Output the (X, Y) coordinate of the center of the cell containing the given text.  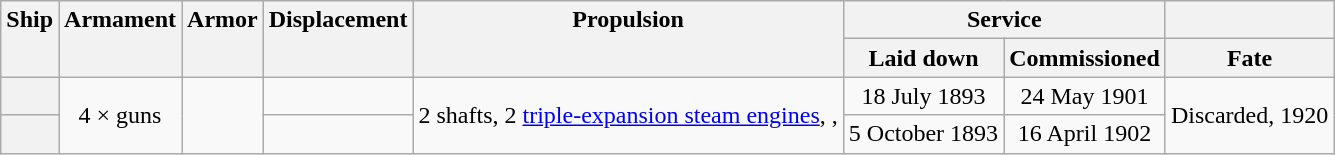
5 October 1893 (923, 134)
16 April 1902 (1085, 134)
Displacement (338, 39)
Fate (1249, 58)
24 May 1901 (1085, 96)
Service (1004, 20)
18 July 1893 (923, 96)
4 × guns (120, 115)
Ship (30, 39)
Armament (120, 39)
Armor (223, 39)
2 shafts, 2 triple-expansion steam engines, , (628, 115)
Propulsion (628, 39)
Discarded, 1920 (1249, 115)
Commissioned (1085, 58)
Laid down (923, 58)
